For the text-containing cell, return its midpoint in [x, y] coordinate format. 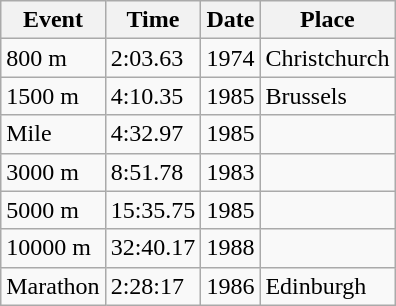
Christchurch [328, 58]
1988 [230, 248]
Edinburgh [328, 286]
Mile [53, 134]
1983 [230, 172]
4:10.35 [153, 96]
800 m [53, 58]
1974 [230, 58]
10000 m [53, 248]
4:32.97 [153, 134]
Event [53, 20]
2:03.63 [153, 58]
Brussels [328, 96]
2:28:17 [153, 286]
Place [328, 20]
1500 m [53, 96]
3000 m [53, 172]
8:51.78 [153, 172]
1986 [230, 286]
Marathon [53, 286]
15:35.75 [153, 210]
Time [153, 20]
32:40.17 [153, 248]
Date [230, 20]
5000 m [53, 210]
